Return (X, Y) of the center of cell containing provided text 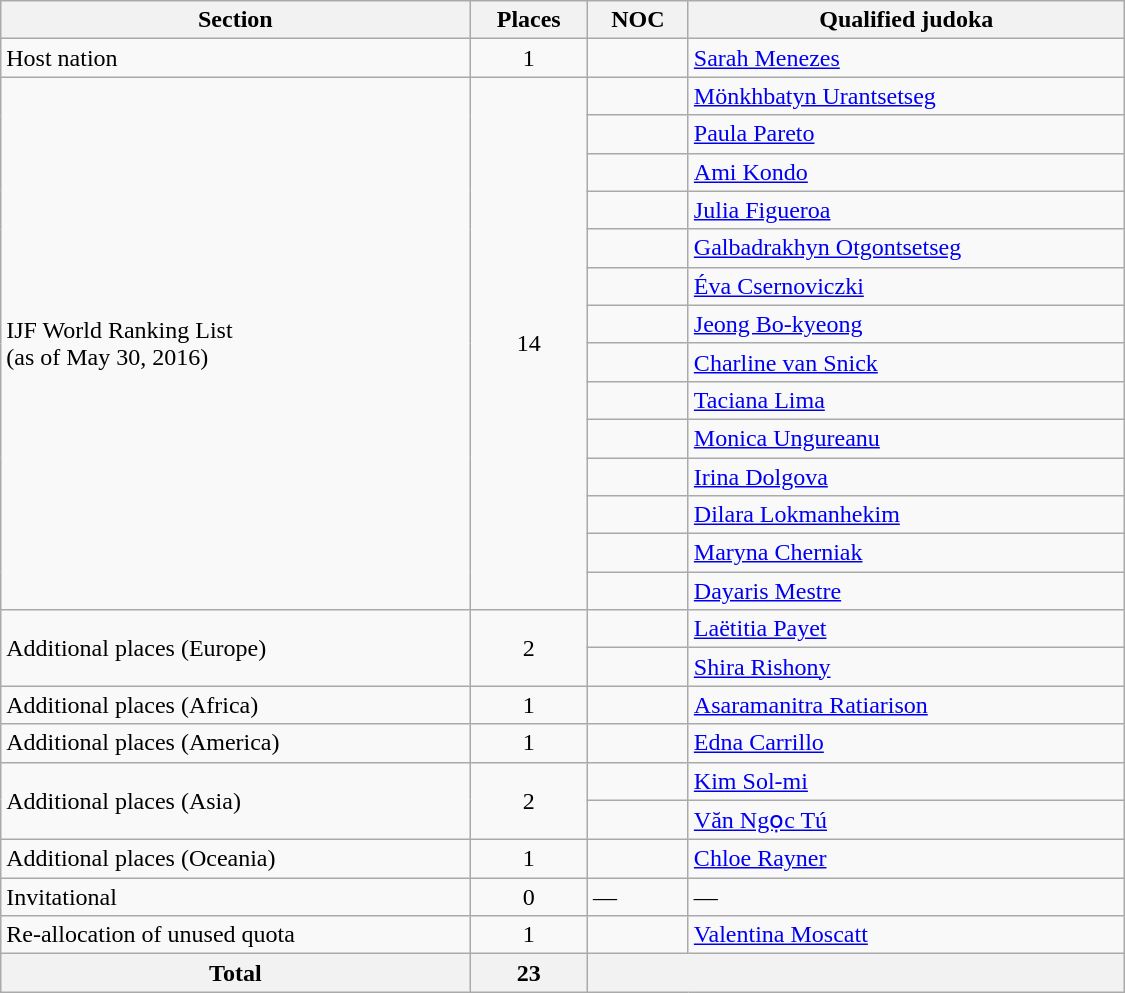
Additional places (Oceania) (236, 859)
14 (529, 344)
Paula Pareto (906, 134)
Additional places (America) (236, 743)
0 (529, 897)
Section (236, 20)
Places (529, 20)
Total (236, 973)
Laëtitia Payet (906, 629)
Additional places (Africa) (236, 705)
Julia Figueroa (906, 210)
Valentina Moscatt (906, 935)
Sarah Menezes (906, 58)
Charline van Snick (906, 362)
Văn Ngọc Tú (906, 820)
Qualified judoka (906, 20)
Ami Kondo (906, 172)
Chloe Rayner (906, 859)
Mönkhbatyn Urantsetseg (906, 96)
Re-allocation of unused quota (236, 935)
Galbadrakhyn Otgontsetseg (906, 248)
Dilara Lokmanhekim (906, 515)
Asaramanitra Ratiarison (906, 705)
Taciana Lima (906, 400)
Irina Dolgova (906, 477)
Invitational (236, 897)
23 (529, 973)
Additional places (Europe) (236, 648)
Shira Rishony (906, 667)
IJF World Ranking List(as of May 30, 2016) (236, 344)
Monica Ungureanu (906, 438)
Edna Carrillo (906, 743)
Host nation (236, 58)
Additional places (Asia) (236, 801)
Kim Sol-mi (906, 781)
Maryna Cherniak (906, 553)
Éva Csernoviczki (906, 286)
Jeong Bo-kyeong (906, 324)
Dayaris Mestre (906, 591)
NOC (638, 20)
